Find where the given text appears and provide that cell's center as (x, y) coordinate. 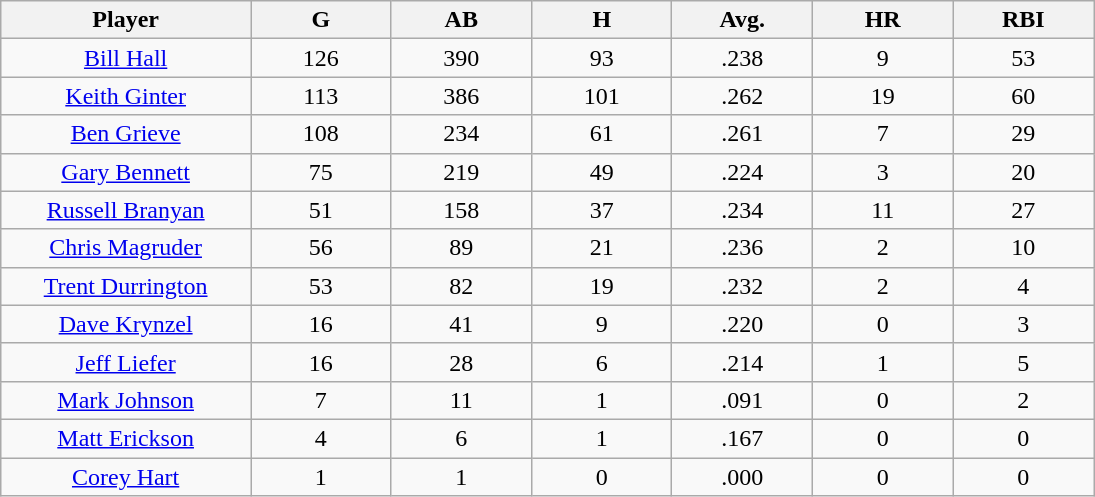
29 (1024, 134)
Gary Bennett (126, 172)
158 (461, 210)
Keith Ginter (126, 96)
126 (321, 58)
89 (461, 248)
108 (321, 134)
Trent Durrington (126, 286)
Chris Magruder (126, 248)
.232 (742, 286)
Mark Johnson (126, 400)
60 (1024, 96)
Ben Grieve (126, 134)
Corey Hart (126, 477)
RBI (1024, 20)
.091 (742, 400)
H (601, 20)
49 (601, 172)
41 (461, 324)
386 (461, 96)
390 (461, 58)
20 (1024, 172)
93 (601, 58)
10 (1024, 248)
28 (461, 362)
234 (461, 134)
.000 (742, 477)
51 (321, 210)
.220 (742, 324)
101 (601, 96)
56 (321, 248)
.236 (742, 248)
82 (461, 286)
Russell Branyan (126, 210)
.261 (742, 134)
Matt Erickson (126, 438)
219 (461, 172)
.234 (742, 210)
5 (1024, 362)
Avg. (742, 20)
61 (601, 134)
Jeff Liefer (126, 362)
Player (126, 20)
27 (1024, 210)
.262 (742, 96)
75 (321, 172)
113 (321, 96)
21 (601, 248)
HR (882, 20)
AB (461, 20)
.238 (742, 58)
.224 (742, 172)
Bill Hall (126, 58)
37 (601, 210)
.214 (742, 362)
.167 (742, 438)
Dave Krynzel (126, 324)
G (321, 20)
